Output the [x, y] coordinate of the center of the cell containing the given text.  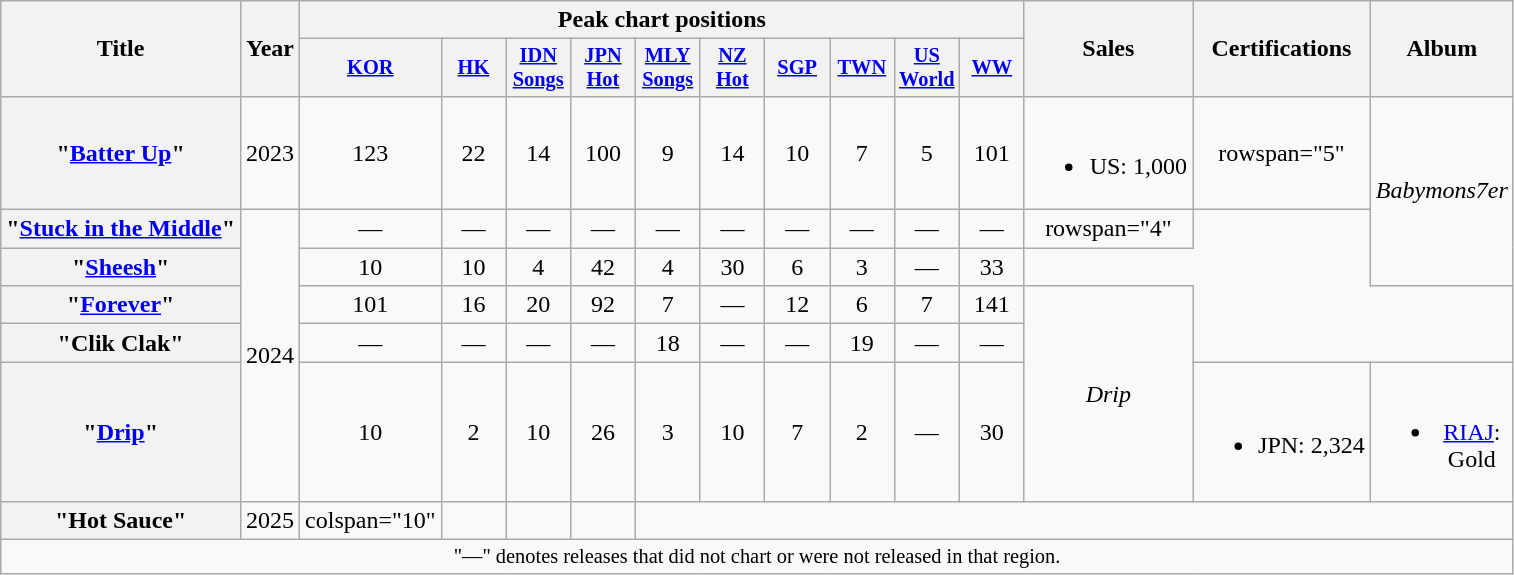
NZHot [732, 68]
Title [121, 49]
Year [270, 49]
USWorld [926, 68]
42 [604, 267]
100 [604, 152]
IDNSongs [538, 68]
RIAJ: Gold [1442, 432]
KOR [371, 68]
"Batter Up" [121, 152]
"Hot Sauce" [121, 521]
Sales [1108, 49]
12 [798, 305]
JPN: 2,324 [1282, 432]
Certifications [1282, 49]
colspan="10" [371, 521]
WW [992, 68]
"—" denotes releases that did not chart or were not released in that region. [758, 557]
SGP [798, 68]
18 [668, 343]
2024 [270, 356]
19 [862, 343]
16 [474, 305]
MLYSongs [668, 68]
5 [926, 152]
"Clik Clak" [121, 343]
rowspan="5" [1282, 152]
2023 [270, 152]
33 [992, 267]
JPNHot [604, 68]
Peak chart positions [662, 20]
"Sheesh" [121, 267]
92 [604, 305]
US: 1,000 [1108, 152]
2025 [270, 521]
123 [371, 152]
Drip [1108, 394]
"Forever" [121, 305]
"Stuck in the Middle" [121, 229]
20 [538, 305]
TWN [862, 68]
HK [474, 68]
22 [474, 152]
Album [1442, 49]
Babymons7er [1442, 190]
rowspan="4" [1108, 229]
141 [992, 305]
"Drip" [121, 432]
9 [668, 152]
26 [604, 432]
